Identify which cell holds the provided text, then report its (x, y) central coordinate. 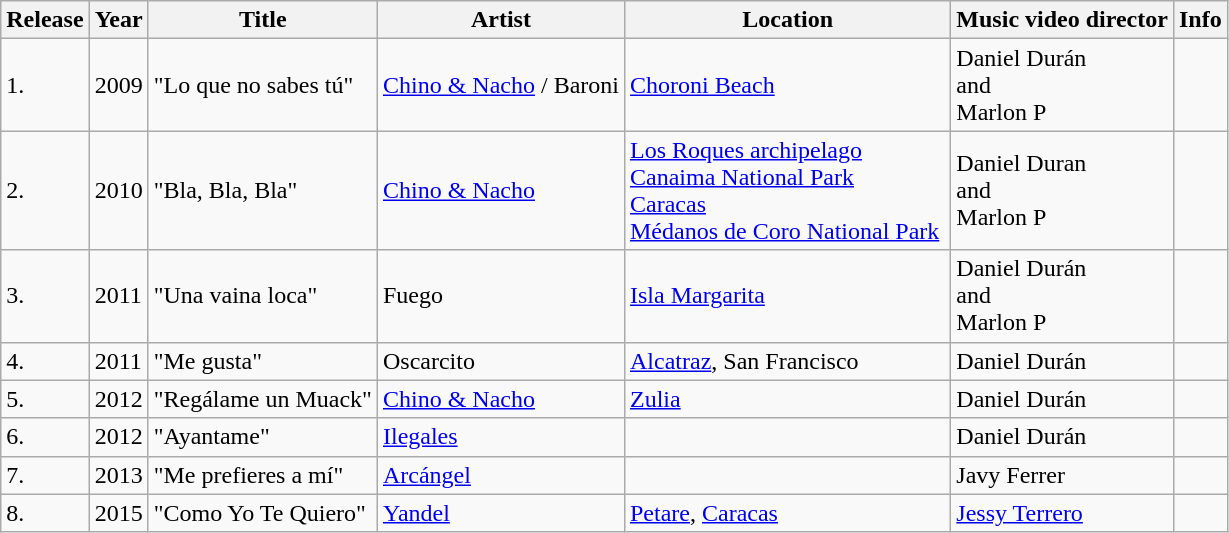
2009 (118, 85)
Oscarcito (500, 361)
Release (45, 20)
Year (118, 20)
"Ayantame" (262, 437)
Info (1200, 20)
2. (45, 190)
Alcatraz, San Francisco (787, 361)
Title (262, 20)
Choroni Beach (787, 85)
Location (787, 20)
2015 (118, 513)
8. (45, 513)
Ilegales (500, 437)
Arcángel (500, 475)
"Como Yo Te Quiero" (262, 513)
4. (45, 361)
Chino & Nacho / Baroni (500, 85)
Petare, Caracas (787, 513)
Javy Ferrer (1062, 475)
Los Roques archipelagoCanaima National ParkCaracasMédanos de Coro National Park (787, 190)
"Lo que no sabes tú" (262, 85)
Music video director (1062, 20)
Isla Margarita (787, 296)
2010 (118, 190)
2013 (118, 475)
Daniel Durán andMarlon P (1062, 85)
"Bla, Bla, Bla" (262, 190)
Yandel (500, 513)
"Me gusta" (262, 361)
1. (45, 85)
Artist (500, 20)
7. (45, 475)
Zulia (787, 399)
5. (45, 399)
Daniel Duran and Marlon P (1062, 190)
"Una vaina loca" (262, 296)
"Regálame un Muack" (262, 399)
Jessy Terrero (1062, 513)
"Me prefieres a mí" (262, 475)
6. (45, 437)
3. (45, 296)
Fuego (500, 296)
Daniel Durán and Marlon P (1062, 296)
